Return the [x, y] coordinate for the center point of the cell that contains the specified text.  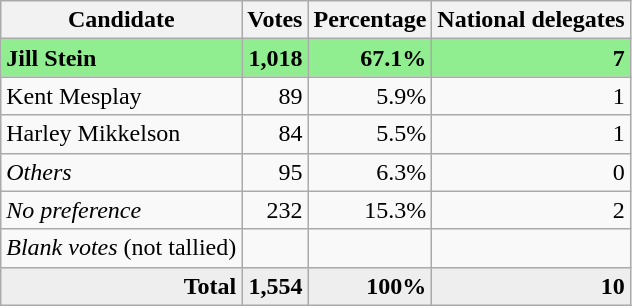
Percentage [370, 20]
67.1% [370, 58]
7 [531, 58]
No preference [122, 210]
5.9% [370, 96]
Votes [275, 20]
89 [275, 96]
Kent Mesplay [122, 96]
National delegates [531, 20]
Jill Stein [122, 58]
10 [531, 286]
232 [275, 210]
0 [531, 172]
6.3% [370, 172]
1,018 [275, 58]
Others [122, 172]
100% [370, 286]
Total [122, 286]
84 [275, 134]
5.5% [370, 134]
2 [531, 210]
Harley Mikkelson [122, 134]
Candidate [122, 20]
1,554 [275, 286]
15.3% [370, 210]
Blank votes (not tallied) [122, 248]
95 [275, 172]
